Find where the given text appears and provide that cell's center as (X, Y) coordinate. 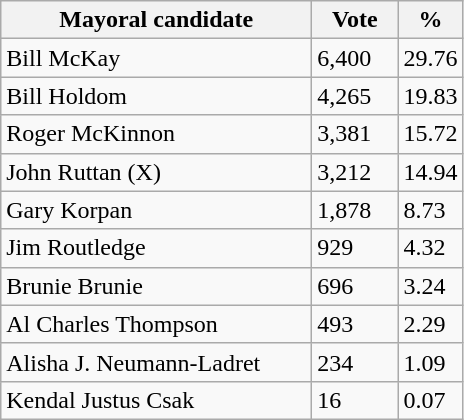
% (430, 20)
Brunie Brunie (156, 286)
4.32 (430, 248)
Vote (355, 20)
2.29 (430, 324)
Kendal Justus Csak (156, 400)
8.73 (430, 210)
3,212 (355, 172)
16 (355, 400)
Alisha J. Neumann-Ladret (156, 362)
Gary Korpan (156, 210)
14.94 (430, 172)
Al Charles Thompson (156, 324)
929 (355, 248)
Mayoral candidate (156, 20)
696 (355, 286)
6,400 (355, 58)
Jim Routledge (156, 248)
19.83 (430, 96)
3.24 (430, 286)
4,265 (355, 96)
234 (355, 362)
Bill Holdom (156, 96)
3,381 (355, 134)
15.72 (430, 134)
1,878 (355, 210)
Bill McKay (156, 58)
1.09 (430, 362)
Roger McKinnon (156, 134)
0.07 (430, 400)
493 (355, 324)
29.76 (430, 58)
John Ruttan (X) (156, 172)
